Identify which cell holds the provided text, then report its [x, y] central coordinate. 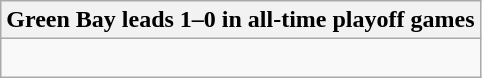
Green Bay leads 1–0 in all-time playoff games [240, 20]
